Locate the cell with the specified text and output its [X, Y] center coordinate. 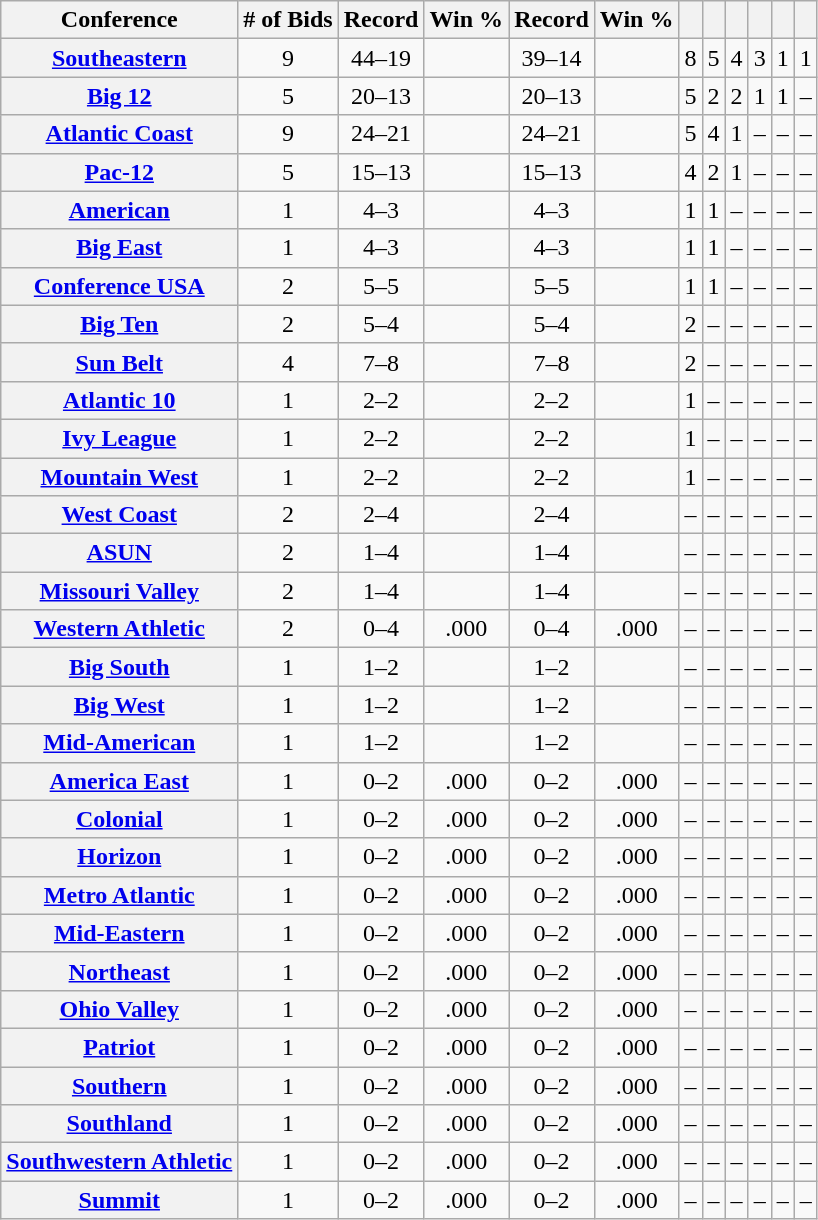
West Coast [120, 515]
Conference [120, 20]
Southeastern [120, 58]
Pac-12 [120, 172]
3 [760, 58]
Summit [120, 1200]
Atlantic Coast [120, 134]
Sun Belt [120, 362]
44–19 [381, 58]
Western Athletic [120, 629]
Southwestern Athletic [120, 1162]
Mid-Eastern [120, 933]
ASUN [120, 553]
America East [120, 781]
8 [690, 58]
Big Ten [120, 324]
Conference USA [120, 286]
Atlantic 10 [120, 400]
Metro Atlantic [120, 895]
Big South [120, 667]
Big West [120, 705]
Horizon [120, 857]
Ohio Valley [120, 1009]
39–14 [552, 58]
Missouri Valley [120, 591]
Patriot [120, 1047]
Mountain West [120, 477]
Southland [120, 1124]
Big East [120, 248]
Mid-American [120, 743]
Colonial [120, 819]
Northeast [120, 971]
Big 12 [120, 96]
Southern [120, 1085]
American [120, 210]
# of Bids [288, 20]
Ivy League [120, 438]
